Find where the given text appears and provide that cell's center as [X, Y] coordinate. 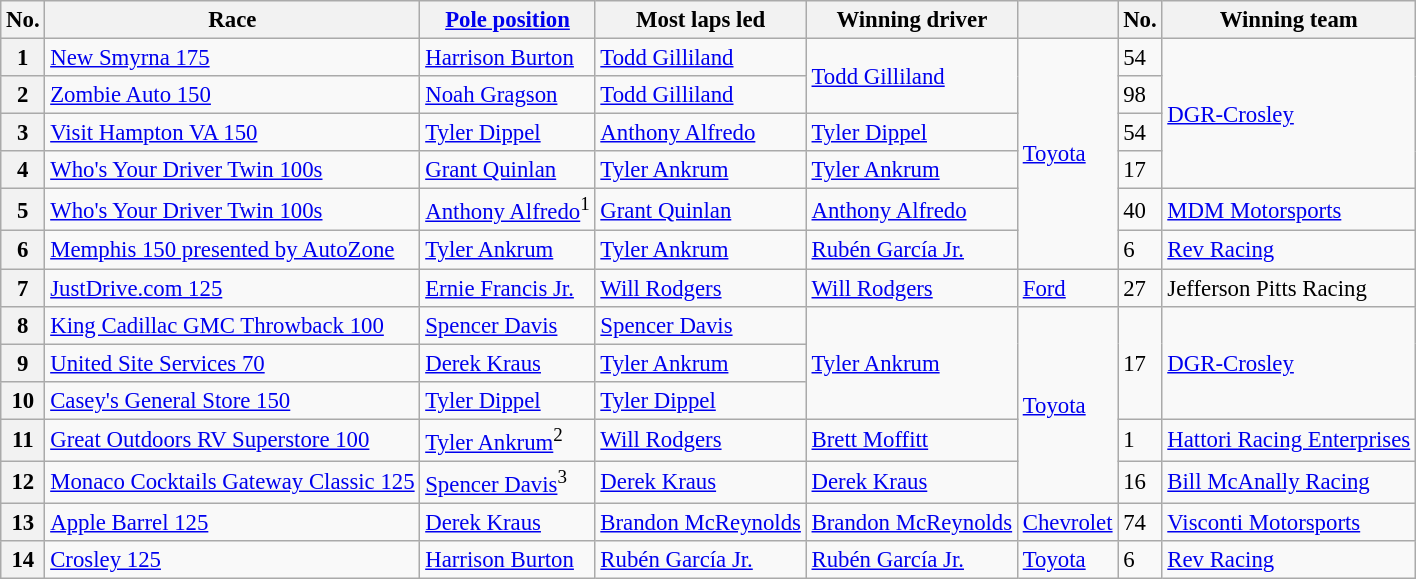
King Cadillac GMC Throwback 100 [232, 325]
Zombie Auto 150 [232, 95]
40 [1140, 210]
Tyler Ankrum2 [508, 440]
Great Outdoors RV Superstore 100 [232, 440]
11 [23, 440]
16 [1140, 482]
Memphis 150 presented by AutoZone [232, 250]
13 [23, 522]
Anthony Alfredo1 [508, 210]
4 [23, 170]
Race [232, 20]
Spencer Davis3 [508, 482]
JustDrive.com 125 [232, 288]
14 [23, 560]
Jefferson Pitts Racing [1289, 288]
Brett Moffitt [912, 440]
3 [23, 133]
5 [23, 210]
Winning team [1289, 20]
Pole position [508, 20]
Hattori Racing Enterprises [1289, 440]
Bill McAnally Racing [1289, 482]
8 [23, 325]
Apple Barrel 125 [232, 522]
Winning driver [912, 20]
Visconti Motorsports [1289, 522]
7 [23, 288]
74 [1140, 522]
9 [23, 363]
New Smyrna 175 [232, 58]
Crosley 125 [232, 560]
Ernie Francis Jr. [508, 288]
Chevrolet [1067, 522]
27 [1140, 288]
Casey's General Store 150 [232, 400]
Most laps led [700, 20]
Ford [1067, 288]
98 [1140, 95]
Noah Gragson [508, 95]
Monaco Cocktails Gateway Classic 125 [232, 482]
12 [23, 482]
MDM Motorsports [1289, 210]
United Site Services 70 [232, 363]
2 [23, 95]
10 [23, 400]
Visit Hampton VA 150 [232, 133]
